Determine the [X, Y] coordinate at the center of the cell enclosing the given text.  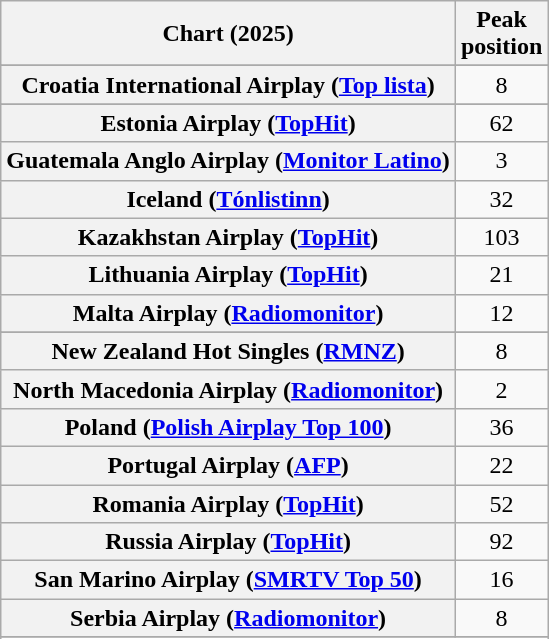
Portugal Airplay (AFP) [228, 465]
Poland (Polish Airplay Top 100) [228, 427]
Romania Airplay (TopHit) [228, 503]
21 [501, 275]
16 [501, 580]
92 [501, 542]
Peakposition [501, 34]
San Marino Airplay (SMRTV Top 50) [228, 580]
Estonia Airplay (TopHit) [228, 123]
Croatia International Airplay (Top lista) [228, 85]
Kazakhstan Airplay (TopHit) [228, 237]
Malta Airplay (Radiomonitor) [228, 313]
36 [501, 427]
62 [501, 123]
Chart (2025) [228, 34]
Russia Airplay (TopHit) [228, 542]
Serbia Airplay (Radiomonitor) [228, 618]
North Macedonia Airplay (Radiomonitor) [228, 389]
Lithuania Airplay (TopHit) [228, 275]
52 [501, 503]
3 [501, 161]
22 [501, 465]
103 [501, 237]
Iceland (Tónlistinn) [228, 199]
New Zealand Hot Singles (RMNZ) [228, 351]
Guatemala Anglo Airplay (Monitor Latino) [228, 161]
12 [501, 313]
32 [501, 199]
2 [501, 389]
